Scan for the cell matching the given text and deliver its [X, Y] coordinate at center. 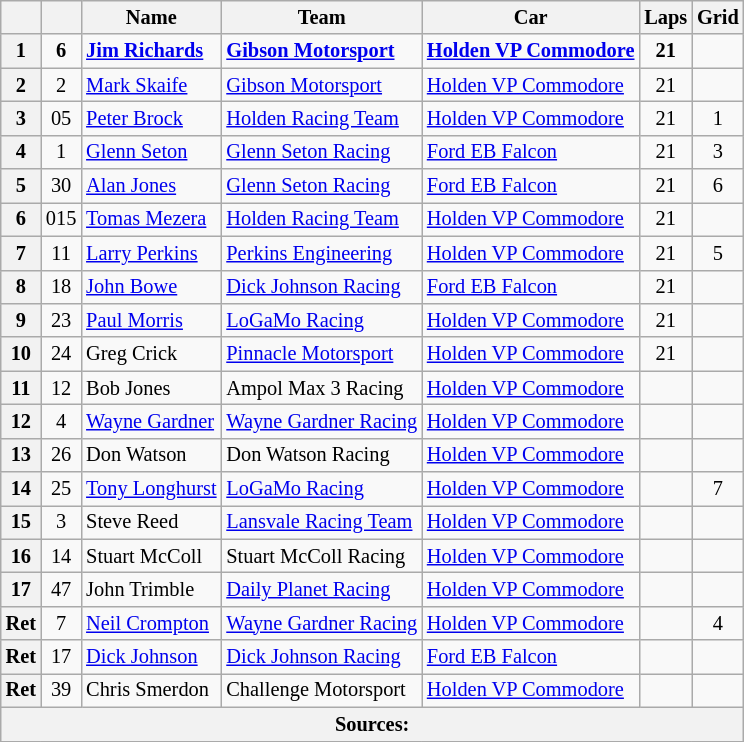
015 [61, 219]
10 [21, 354]
Glenn Seton [151, 152]
9 [21, 320]
39 [61, 690]
Perkins Engineering [322, 253]
Laps [666, 17]
13 [21, 455]
47 [61, 589]
Daily Planet Racing [322, 589]
26 [61, 455]
Paul Morris [151, 320]
Name [151, 17]
Neil Crompton [151, 623]
05 [61, 118]
15 [21, 522]
Don Watson [151, 455]
Larry Perkins [151, 253]
Chris Smerdon [151, 690]
Stuart McColl Racing [322, 556]
Bob Jones [151, 388]
Tomas Mezera [151, 219]
16 [21, 556]
Challenge Motorsport [322, 690]
Steve Reed [151, 522]
Sources: [372, 724]
Team [322, 17]
23 [61, 320]
Lansvale Racing Team [322, 522]
18 [61, 287]
25 [61, 489]
Alan Jones [151, 186]
Grid [718, 17]
John Trimble [151, 589]
Dick Johnson [151, 657]
Tony Longhurst [151, 489]
John Bowe [151, 287]
Stuart McColl [151, 556]
Car [530, 17]
Mark Skaife [151, 85]
Don Watson Racing [322, 455]
Jim Richards [151, 51]
Ampol Max 3 Racing [322, 388]
Wayne Gardner [151, 421]
30 [61, 186]
24 [61, 354]
Greg Crick [151, 354]
8 [21, 287]
Pinnacle Motorsport [322, 354]
Peter Brock [151, 118]
